Detect which cell encompasses the target text, then output its (X, Y) center coordinate. 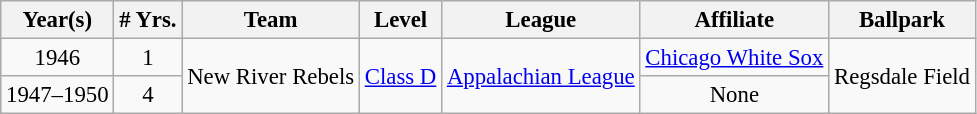
Class D (400, 76)
1947–1950 (58, 95)
Team (271, 20)
None (734, 95)
Affiliate (734, 20)
Chicago White Sox (734, 58)
4 (148, 95)
Level (400, 20)
Regsdale Field (902, 76)
League (541, 20)
Year(s) (58, 20)
1 (148, 58)
Ballpark (902, 20)
# Yrs. (148, 20)
New River Rebels (271, 76)
Appalachian League (541, 76)
1946 (58, 58)
